Return (x, y) of the center of cell containing provided text 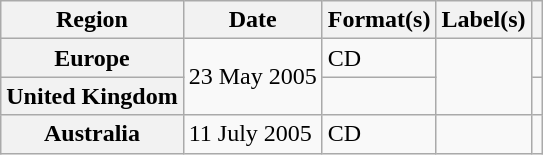
Date (252, 20)
Format(s) (379, 20)
Label(s) (484, 20)
Europe (92, 58)
Australia (92, 134)
Region (92, 20)
United Kingdom (92, 96)
23 May 2005 (252, 77)
11 July 2005 (252, 134)
